Scan for the cell matching the given text and deliver its (X, Y) coordinate at center. 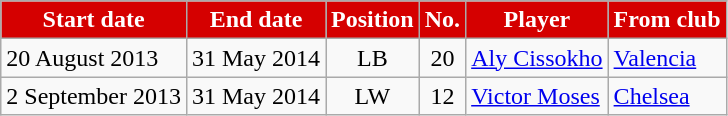
Start date (94, 20)
20 (442, 58)
End date (256, 20)
Aly Cissokho (537, 58)
Victor Moses (537, 96)
12 (442, 96)
LW (373, 96)
No. (442, 20)
20 August 2013 (94, 58)
Player (537, 20)
Valencia (667, 58)
Position (373, 20)
From club (667, 20)
Chelsea (667, 96)
2 September 2013 (94, 96)
LB (373, 58)
